Return (X, Y) of the center of cell containing provided text 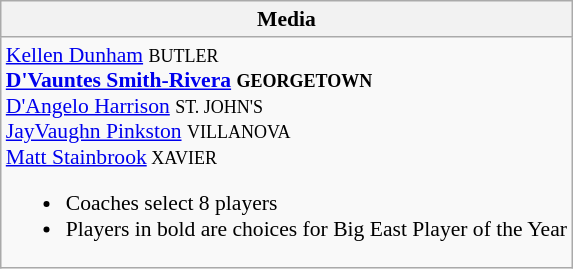
Media (286, 19)
